Scan for the cell matching the given text and deliver its [X, Y] coordinate at center. 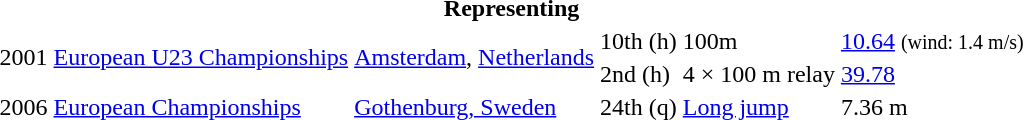
2nd (h) [639, 74]
Amsterdam, Netherlands [474, 58]
European U23 Championships [201, 58]
4 × 100 m relay [758, 74]
100m [758, 41]
10th (h) [639, 41]
